Identify which cell holds the provided text, then report its [X, Y] central coordinate. 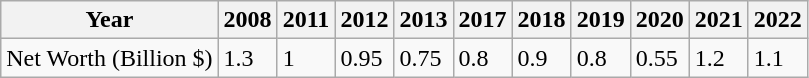
1.1 [778, 58]
Year [110, 20]
0.75 [424, 58]
2011 [306, 20]
0.95 [364, 58]
2022 [778, 20]
2012 [364, 20]
2018 [542, 20]
2020 [660, 20]
1.3 [248, 58]
2017 [482, 20]
0.55 [660, 58]
0.9 [542, 58]
2008 [248, 20]
2021 [718, 20]
2019 [600, 20]
Net Worth (Billion $) [110, 58]
1 [306, 58]
1.2 [718, 58]
2013 [424, 20]
